For the text-containing cell, return its midpoint in (x, y) coordinate format. 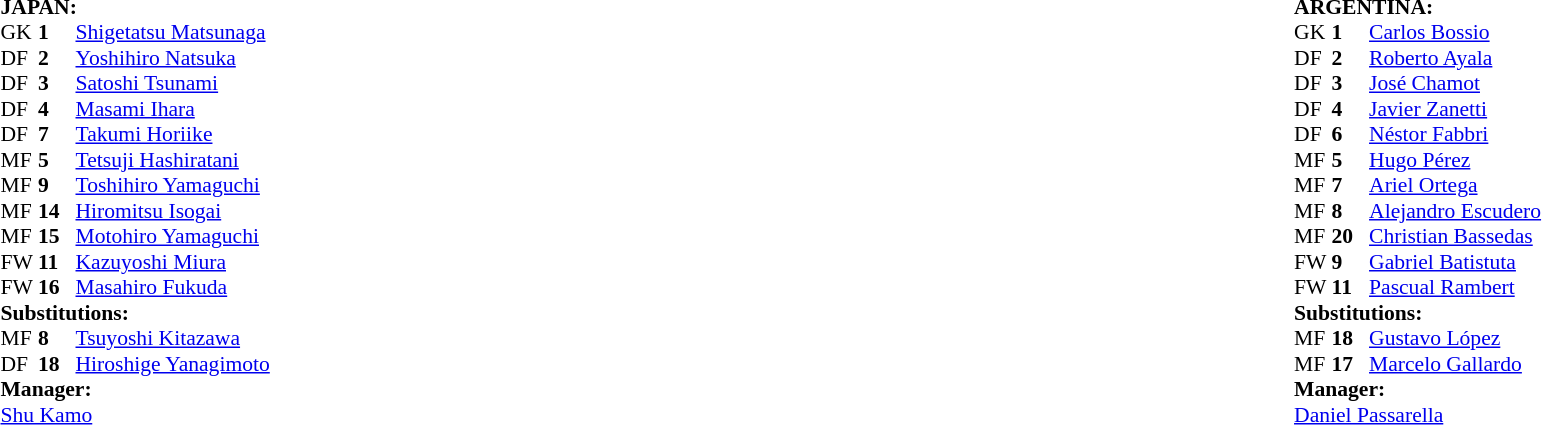
Tetsuji Hashiratani (173, 160)
Masahiro Fukuda (173, 287)
Motohiro Yamaguchi (173, 237)
Shigetatsu Matsunaga (173, 33)
Toshihiro Yamaguchi (173, 185)
Hiroshige Yanagimoto (173, 364)
15 (57, 237)
Kazuyoshi Miura (173, 262)
Substitutions: (134, 313)
Takumi Horiike (173, 135)
6 (1351, 135)
Hiromitsu Isogai (173, 211)
20 (1351, 237)
Manager: (134, 389)
Satoshi Tsunami (173, 83)
Tsuyoshi Kitazawa (173, 339)
16 (57, 287)
14 (57, 211)
17 (1351, 364)
Yoshihiro Natsuka (173, 58)
Masami Ihara (173, 109)
